For the text-containing cell, return its midpoint in [x, y] coordinate format. 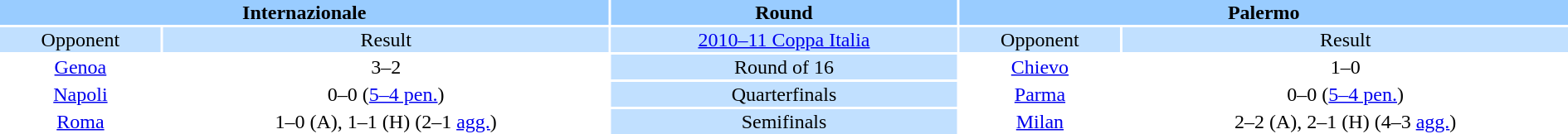
Round [783, 12]
Semifinals [783, 122]
Milan [1040, 122]
1–0 (A), 1–1 (H) (2–1 agg.) [387, 122]
Round of 16 [783, 67]
Palermo [1264, 12]
Chievo [1040, 67]
Parma [1040, 94]
Napoli [80, 94]
Quarterfinals [783, 94]
1–0 [1346, 67]
Genoa [80, 67]
Internazionale [304, 12]
2–2 (A), 2–1 (H) (4–3 agg.) [1346, 122]
3–2 [387, 67]
2010–11 Coppa Italia [783, 40]
Roma [80, 122]
